Locate the cell with the specified text and output its [x, y] center coordinate. 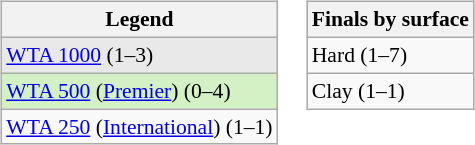
WTA 500 (Premier) (0–4) [139, 91]
Hard (1–7) [390, 55]
Clay (1–1) [390, 91]
WTA 1000 (1–3) [139, 55]
Finals by surface [390, 20]
WTA 250 (International) (1–1) [139, 127]
Legend [139, 20]
